Search for the cell housing the specified text and yield its [x, y] center coordinate. 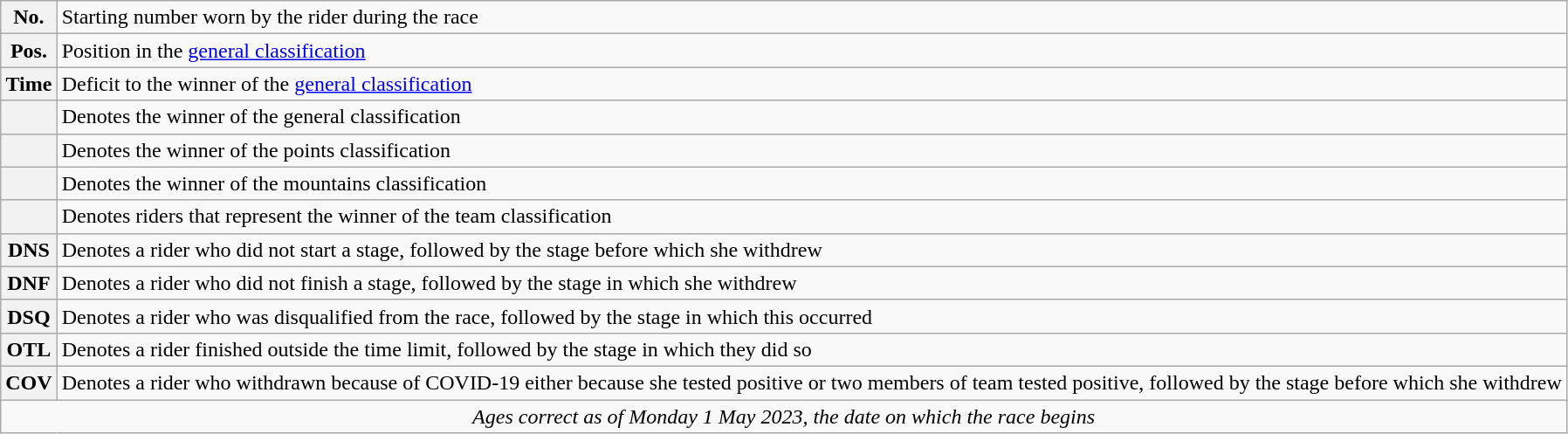
Denotes the winner of the points classification [812, 150]
OTL [29, 349]
No. [29, 17]
Ages correct as of Monday 1 May 2023, the date on which the race begins [784, 417]
Deficit to the winner of the general classification [812, 84]
Denotes riders that represent the winner of the team classification [812, 217]
Denotes the winner of the general classification [812, 117]
DNS [29, 250]
Time [29, 84]
Position in the general classification [812, 51]
DSQ [29, 316]
DNF [29, 283]
Denotes a rider who did not start a stage, followed by the stage before which she withdrew [812, 250]
Denotes a rider finished outside the time limit, followed by the stage in which they did so [812, 349]
Pos. [29, 51]
Denotes the winner of the mountains classification [812, 183]
Denotes a rider who did not finish a stage, followed by the stage in which she withdrew [812, 283]
Denotes a rider who was disqualified from the race, followed by the stage in which this occurred [812, 316]
COV [29, 382]
Starting number worn by the rider during the race [812, 17]
